Locate the cell with the specified text and output its (x, y) center coordinate. 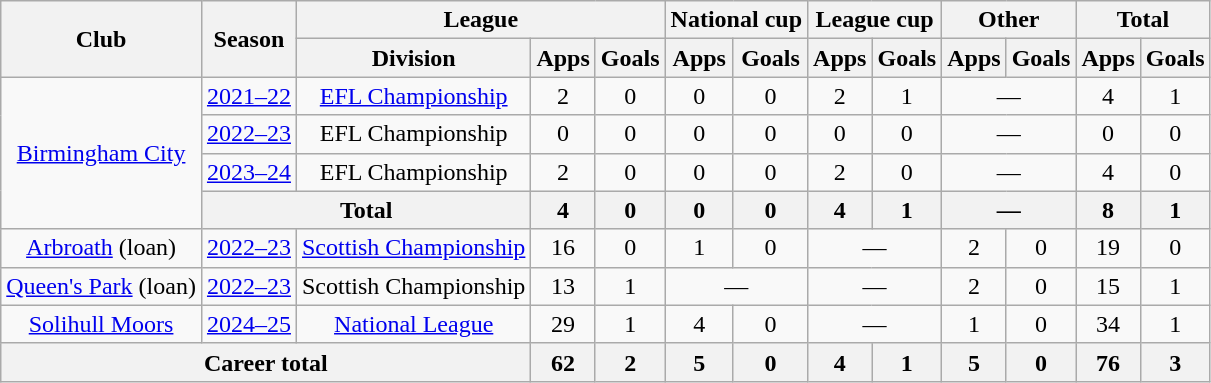
Division (413, 58)
8 (1108, 210)
Season (248, 39)
Birmingham City (102, 153)
29 (563, 324)
19 (1108, 248)
League (480, 20)
National League (413, 324)
Solihull Moors (102, 324)
Career total (266, 362)
2024–25 (248, 324)
15 (1108, 286)
76 (1108, 362)
National cup (736, 20)
2023–24 (248, 172)
Arbroath (loan) (102, 248)
League cup (875, 20)
2021–22 (248, 96)
16 (563, 248)
Queen's Park (loan) (102, 286)
Club (102, 39)
3 (1175, 362)
62 (563, 362)
34 (1108, 324)
13 (563, 286)
Other (1009, 20)
